Find where the given text appears and provide that cell's center as (X, Y) coordinate. 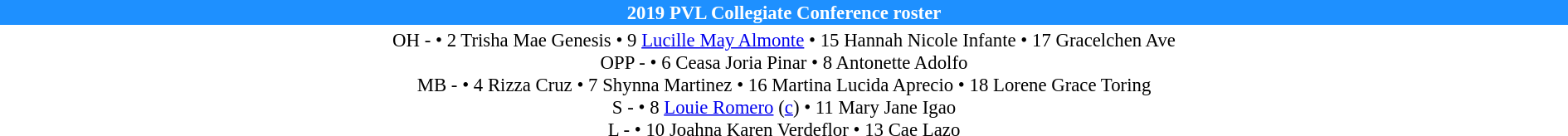
2019 PVL Collegiate Conference roster (784, 12)
